Find where the given text appears and provide that cell's center as [x, y] coordinate. 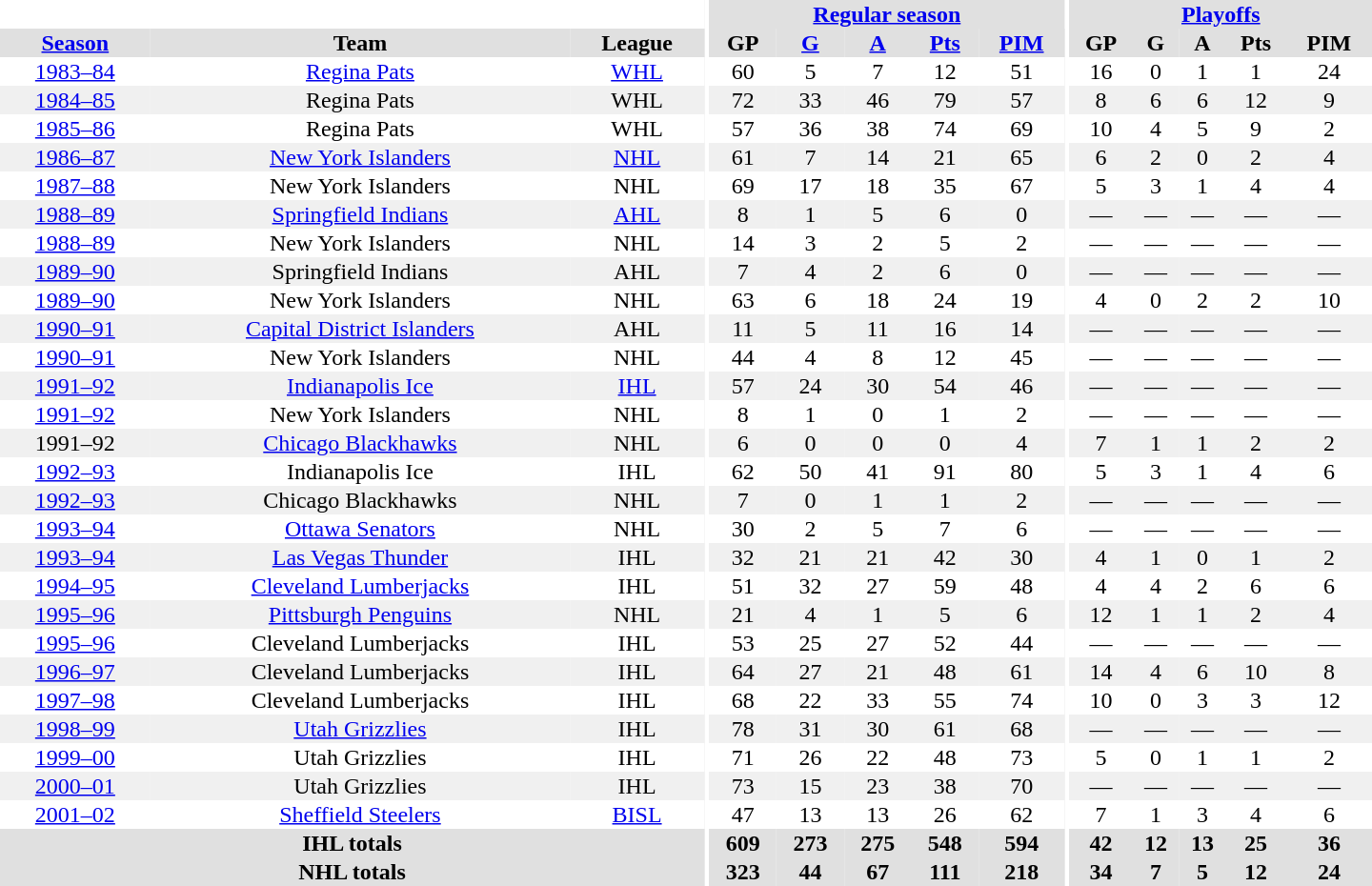
45 [1021, 357]
15 [810, 786]
17 [810, 186]
63 [743, 300]
111 [945, 872]
59 [945, 586]
71 [743, 757]
1987–88 [75, 186]
218 [1021, 872]
78 [743, 729]
91 [945, 472]
Team [360, 43]
League [636, 43]
Pittsburgh Penguins [360, 614]
1984–85 [75, 100]
Sheffield Steelers [360, 815]
79 [945, 100]
52 [945, 643]
1999–00 [75, 757]
2001–02 [75, 815]
Ottawa Senators [360, 529]
31 [810, 729]
1996–97 [75, 672]
275 [878, 843]
BISL [636, 815]
NHL totals [353, 872]
53 [743, 643]
70 [1021, 786]
34 [1101, 872]
IHL totals [353, 843]
1998–99 [75, 729]
1997–98 [75, 700]
47 [743, 815]
Season [75, 43]
609 [743, 843]
Regular season [886, 14]
1986–87 [75, 157]
35 [945, 186]
273 [810, 843]
19 [1021, 300]
50 [810, 472]
64 [743, 672]
41 [878, 472]
60 [743, 71]
Las Vegas Thunder [360, 557]
65 [1021, 157]
1994–95 [75, 586]
1985–86 [75, 129]
Playoffs [1221, 14]
1983–84 [75, 71]
Capital District Islanders [360, 329]
23 [878, 786]
54 [945, 386]
2000–01 [75, 786]
55 [945, 700]
594 [1021, 843]
323 [743, 872]
548 [945, 843]
72 [743, 100]
80 [1021, 472]
